Provide the (x, y) coordinate of the cell's center where the given text is located.  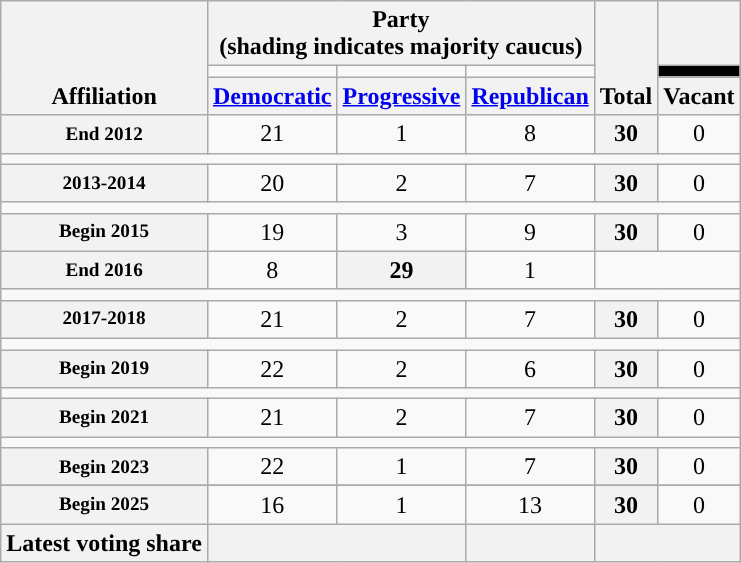
Begin 2015 (104, 232)
Begin 2019 (104, 369)
Begin 2025 (104, 505)
Total (626, 58)
6 (530, 369)
2017-2018 (104, 319)
3 (402, 232)
Progressive (402, 96)
19 (272, 232)
13 (530, 505)
Affiliation (104, 58)
9 (530, 232)
End 2016 (104, 270)
End 2012 (104, 134)
Republican (530, 96)
Vacant (699, 96)
Democratic (272, 96)
Party (shading indicates majority caucus) (400, 34)
29 (402, 270)
2013-2014 (104, 183)
16 (272, 505)
Begin 2023 (104, 467)
Begin 2021 (104, 418)
Latest voting share (104, 543)
20 (272, 183)
